For the text-containing cell, return its midpoint in (X, Y) coordinate format. 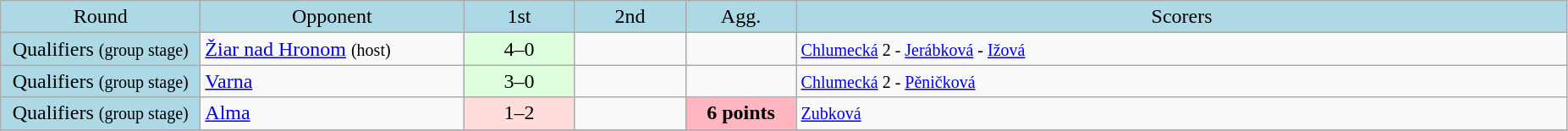
1–2 (520, 113)
6 points (741, 113)
1st (520, 17)
Scorers (1181, 17)
2nd (630, 17)
4–0 (520, 49)
Zubková (1181, 113)
Chlumecká 2 - Jerábková - Ižová (1181, 49)
Varna (332, 81)
3–0 (520, 81)
Chlumecká 2 - Pěničková (1181, 81)
Žiar nad Hronom (host) (332, 49)
Agg. (741, 17)
Alma (332, 113)
Round (101, 17)
Opponent (332, 17)
